From the cell containing the given text, extract its center point as [X, Y] coordinate. 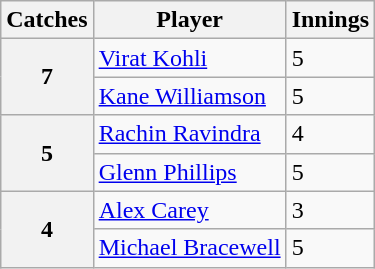
Glenn Phillips [190, 172]
Michael Bracewell [190, 248]
Kane Williamson [190, 96]
Rachin Ravindra [190, 134]
3 [330, 210]
7 [47, 77]
Player [190, 20]
Catches [47, 20]
Alex Carey [190, 210]
Virat Kohli [190, 58]
Innings [330, 20]
